Locate the cell with the specified text and output its (X, Y) center coordinate. 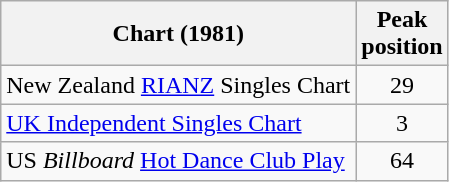
Peakposition (402, 34)
3 (402, 123)
Chart (1981) (178, 34)
29 (402, 85)
UK Independent Singles Chart (178, 123)
New Zealand RIANZ Singles Chart (178, 85)
US Billboard Hot Dance Club Play (178, 161)
64 (402, 161)
